Provide the (x, y) coordinate of the cell's center where the given text is located.  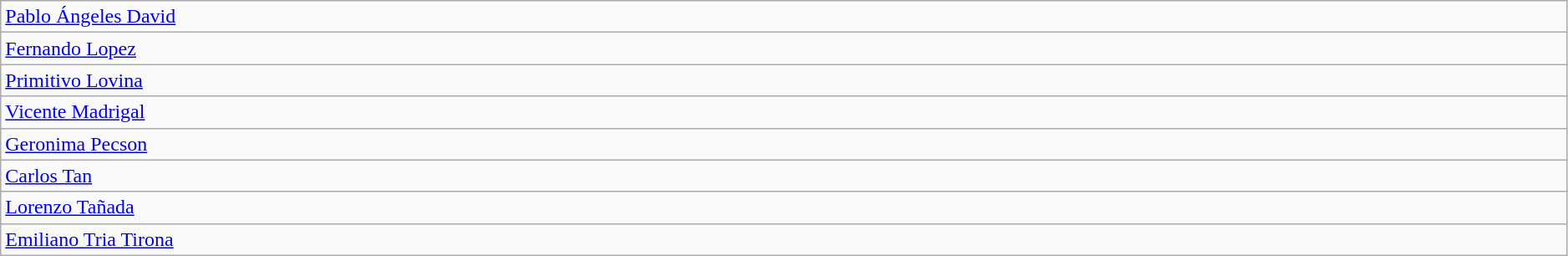
Carlos Tan (784, 176)
Fernando Lopez (784, 49)
Vicente Madrigal (784, 112)
Pablo Ángeles David (784, 17)
Primitivo Lovina (784, 80)
Emiliano Tria Tirona (784, 239)
Geronima Pecson (784, 144)
Lorenzo Tañada (784, 207)
